Output the (X, Y) coordinate of the center of the cell containing the given text.  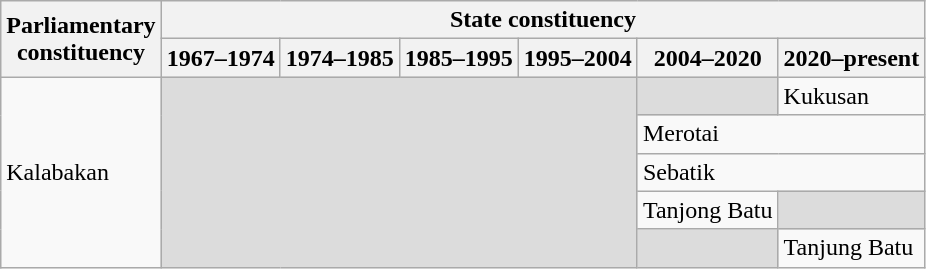
Tanjung Batu (852, 248)
2004–2020 (708, 58)
Tanjong Batu (708, 210)
Sebatik (780, 172)
Parliamentaryconstituency (81, 39)
2020–present (852, 58)
State constituency (543, 20)
1974–1985 (340, 58)
1985–1995 (458, 58)
Kukusan (852, 96)
1967–1974 (220, 58)
1995–2004 (578, 58)
Merotai (780, 134)
Kalabakan (81, 172)
